For the text-containing cell, return its midpoint in [X, Y] coordinate format. 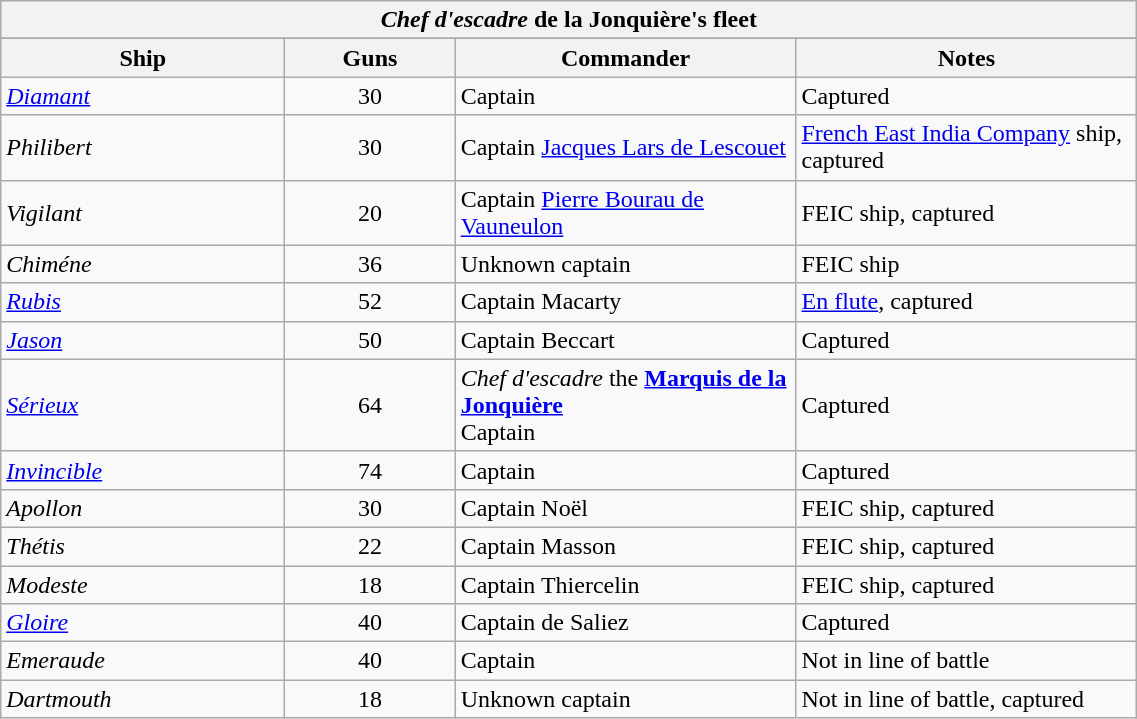
20 [370, 212]
Notes [966, 58]
Invincible [143, 470]
Guns [370, 58]
Captain Masson [626, 546]
64 [370, 405]
Gloire [143, 623]
Captain Jacques Lars de Lescouet [626, 148]
Diamant [143, 96]
Emeraude [143, 661]
Ship [143, 58]
Sérieux [143, 405]
74 [370, 470]
Captain Macarty [626, 302]
Captain Noël [626, 508]
Vigilant [143, 212]
36 [370, 264]
Commander [626, 58]
Chef d'escadre de la Jonquière's fleet [569, 20]
En flute, captured [966, 302]
Not in line of battle [966, 661]
52 [370, 302]
Captain Thiercelin [626, 585]
Apollon [143, 508]
Philibert [143, 148]
Modeste [143, 585]
Dartmouth [143, 699]
Captain Pierre Bourau de Vauneulon [626, 212]
Captain Beccart [626, 340]
French East India Company ship, captured [966, 148]
Jason [143, 340]
Thétis [143, 546]
22 [370, 546]
Chef d'escadre the Marquis de la JonquièreCaptain [626, 405]
Chiméne [143, 264]
FEIC ship [966, 264]
Captain de Saliez [626, 623]
Rubis [143, 302]
Not in line of battle, captured [966, 699]
50 [370, 340]
